Find where the given text appears and provide that cell's center as [X, Y] coordinate. 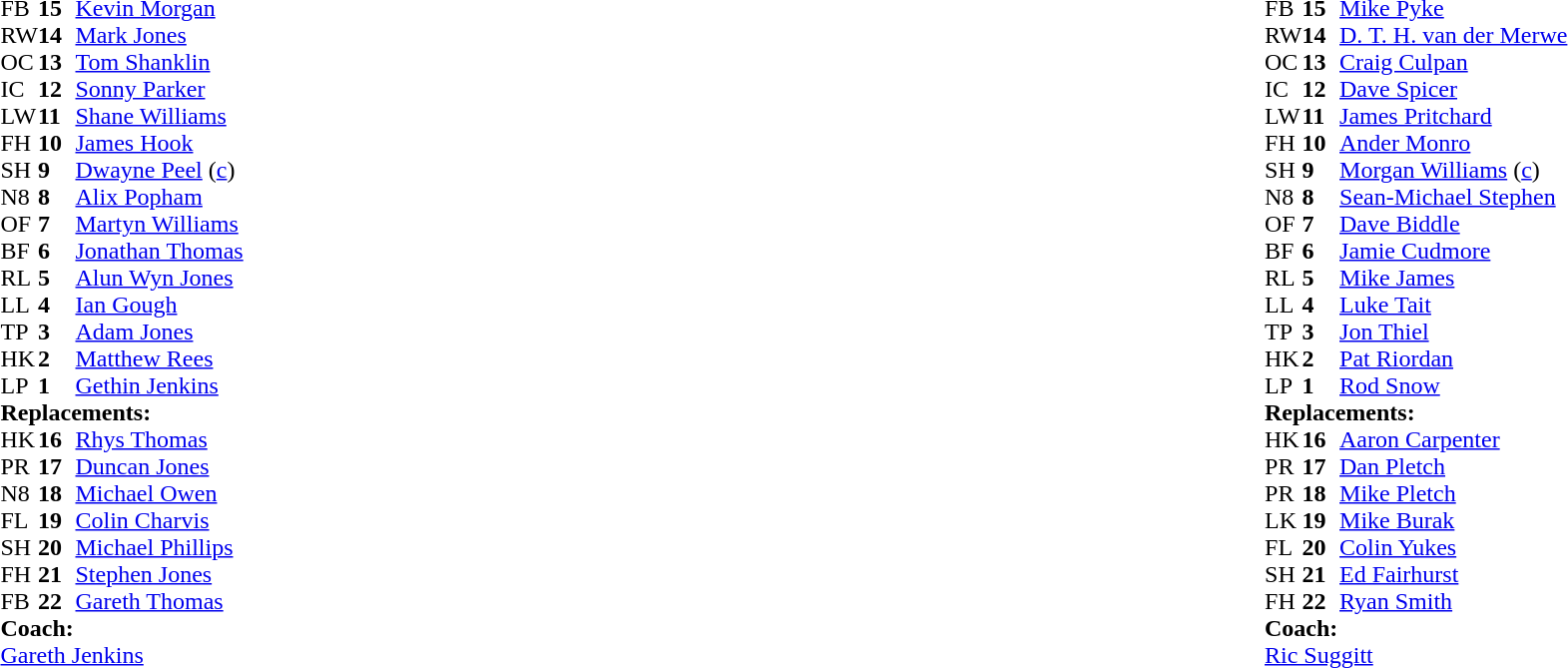
Gareth Thomas [160, 601]
Pat Riordan [1453, 359]
Rod Snow [1453, 385]
Tom Shanklin [160, 62]
James Hook [160, 144]
Dan Pletch [1453, 467]
Dave Biddle [1453, 224]
Gareth Jenkins [122, 655]
Gethin Jenkins [160, 385]
Sonny Parker [160, 90]
Rhys Thomas [160, 439]
James Pritchard [1453, 116]
Stephen Jones [160, 575]
Sean-Michael Stephen [1453, 198]
Dave Spicer [1453, 90]
Luke Tait [1453, 306]
FB [19, 601]
Jamie Cudmore [1453, 252]
Shane Williams [160, 116]
Adam Jones [160, 332]
Alix Popham [160, 198]
Morgan Williams (c) [1453, 170]
Matthew Rees [160, 359]
Ed Fairhurst [1453, 575]
Craig Culpan [1453, 62]
Mike Pletch [1453, 493]
Ryan Smith [1453, 601]
Colin Yukes [1453, 547]
Ian Gough [160, 306]
D. T. H. van der Merwe [1453, 36]
Michael Phillips [160, 547]
Ric Suggitt [1415, 655]
Mark Jones [160, 36]
Jon Thiel [1453, 332]
Duncan Jones [160, 467]
Dwayne Peel (c) [160, 170]
Mike James [1453, 278]
Martyn Williams [160, 224]
Mike Burak [1453, 521]
Michael Owen [160, 493]
Aaron Carpenter [1453, 439]
Alun Wyn Jones [160, 278]
LK [1284, 521]
Jonathan Thomas [160, 252]
Ander Monro [1453, 144]
Colin Charvis [160, 521]
